Search for the cell housing the specified text and yield its (x, y) center coordinate. 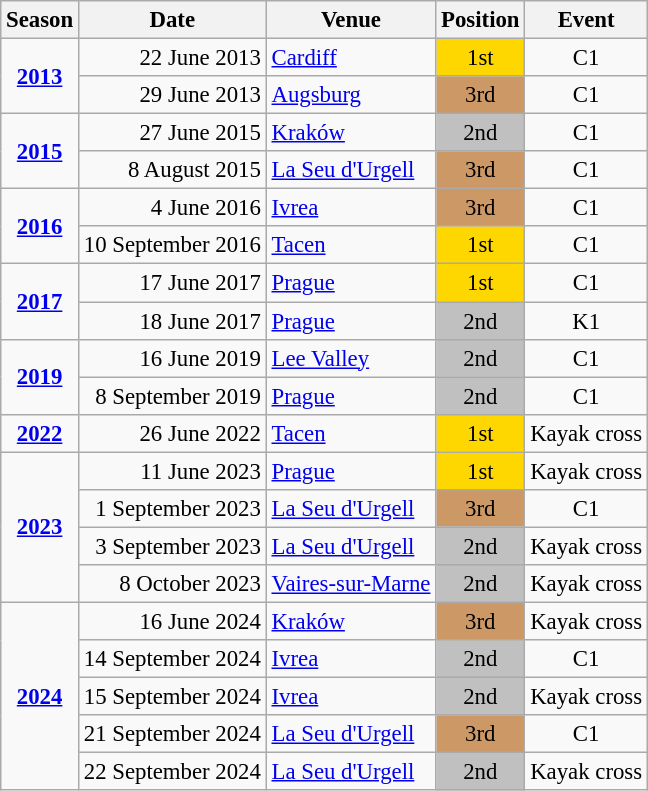
8 October 2023 (172, 584)
Cardiff (351, 58)
27 June 2015 (172, 133)
10 September 2016 (172, 245)
8 August 2015 (172, 170)
16 June 2019 (172, 358)
Venue (351, 20)
8 September 2019 (172, 396)
11 June 2023 (172, 471)
K1 (586, 321)
2013 (40, 76)
17 June 2017 (172, 283)
Event (586, 20)
Season (40, 20)
2015 (40, 152)
Date (172, 20)
2017 (40, 302)
26 June 2022 (172, 433)
Vaires-sur-Marne (351, 584)
3 September 2023 (172, 546)
1 September 2023 (172, 509)
2023 (40, 527)
4 June 2016 (172, 208)
22 September 2024 (172, 772)
16 June 2024 (172, 621)
2022 (40, 433)
2019 (40, 376)
22 June 2013 (172, 58)
14 September 2024 (172, 659)
Position (480, 20)
2024 (40, 696)
2016 (40, 226)
18 June 2017 (172, 321)
Lee Valley (351, 358)
29 June 2013 (172, 95)
21 September 2024 (172, 734)
Augsburg (351, 95)
15 September 2024 (172, 697)
